From the cell containing the given text, extract its center point as (X, Y) coordinate. 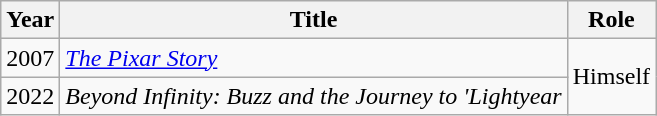
Year (30, 20)
Beyond Infinity: Buzz and the Journey to 'Lightyear (314, 96)
2007 (30, 58)
Role (611, 20)
The Pixar Story (314, 58)
2022 (30, 96)
Title (314, 20)
Himself (611, 77)
